For the text-containing cell, return its midpoint in (X, Y) coordinate format. 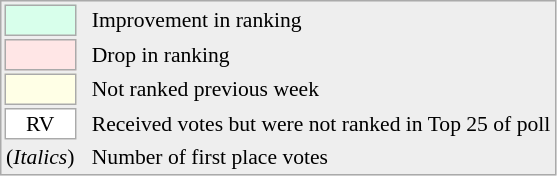
(Italics) (40, 156)
Not ranked previous week (320, 90)
Received votes but were not ranked in Top 25 of poll (320, 124)
Number of first place votes (320, 156)
Improvement in ranking (320, 20)
RV (40, 124)
Drop in ranking (320, 55)
